Capture the cell that displays the provided text and extract its (x, y) central coordinate. 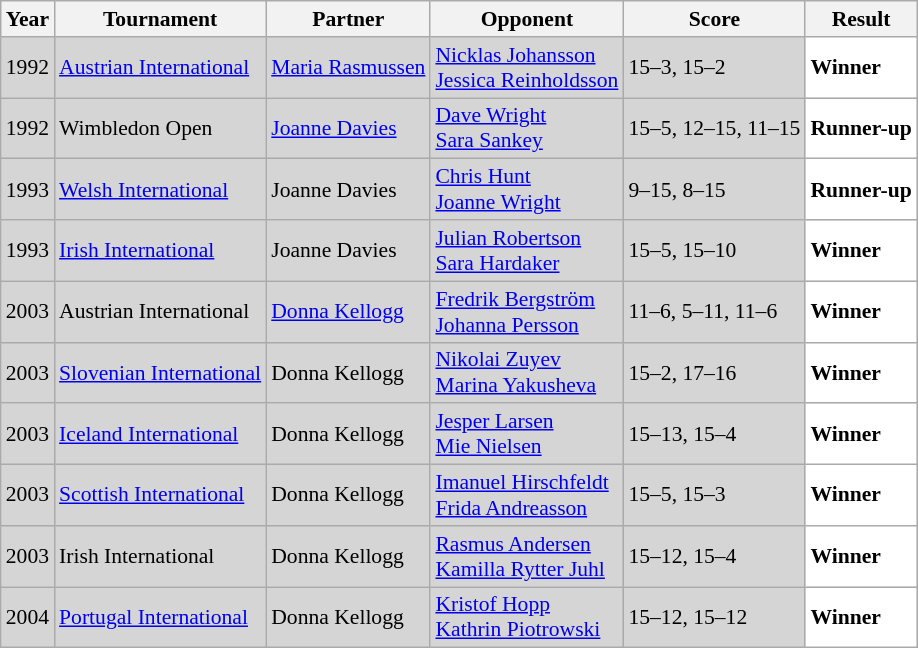
Slovenian International (160, 372)
Wimbledon Open (160, 128)
Chris Hunt Joanne Wright (526, 190)
Year (28, 19)
15–5, 12–15, 11–15 (714, 128)
Nikolai Zuyev Marina Yakusheva (526, 372)
Fredrik Bergström Johanna Persson (526, 312)
Partner (348, 19)
Welsh International (160, 190)
15–12, 15–12 (714, 618)
Nicklas Johansson Jessica Reinholdsson (526, 68)
Tournament (160, 19)
Opponent (526, 19)
Rasmus Andersen Kamilla Rytter Juhl (526, 556)
Imanuel Hirschfeldt Frida Andreasson (526, 496)
Julian Robertson Sara Hardaker (526, 250)
2004 (28, 618)
15–5, 15–3 (714, 496)
15–3, 15–2 (714, 68)
15–13, 15–4 (714, 434)
Kristof Hopp Kathrin Piotrowski (526, 618)
Portugal International (160, 618)
15–2, 17–16 (714, 372)
Jesper Larsen Mie Nielsen (526, 434)
11–6, 5–11, 11–6 (714, 312)
15–12, 15–4 (714, 556)
Scottish International (160, 496)
Dave Wright Sara Sankey (526, 128)
9–15, 8–15 (714, 190)
15–5, 15–10 (714, 250)
Maria Rasmussen (348, 68)
Result (860, 19)
Iceland International (160, 434)
Score (714, 19)
